Pinpoint the cell where the given text exists, returning its [X, Y] midpoint coordinate. 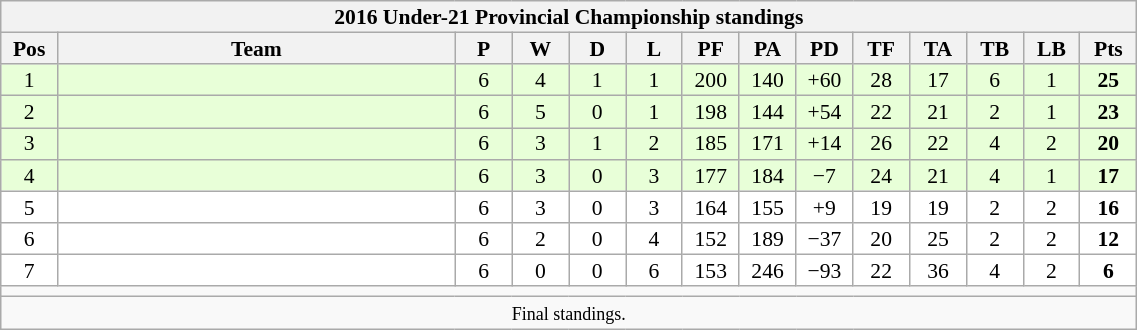
246 [768, 271]
7 [30, 271]
184 [768, 176]
200 [710, 81]
PA [768, 49]
TB [994, 49]
198 [710, 112]
16 [1108, 207]
P [484, 49]
D [598, 49]
2016 Under-21 Provincial Championship standings [569, 17]
+14 [824, 144]
144 [768, 112]
189 [768, 239]
TF [882, 49]
36 [938, 271]
Pts [1108, 49]
+9 [824, 207]
PD [824, 49]
−37 [824, 239]
+54 [824, 112]
24 [882, 176]
12 [1108, 239]
−7 [824, 176]
W [540, 49]
−93 [824, 271]
PF [710, 49]
LB [1052, 49]
L [654, 49]
177 [710, 176]
155 [768, 207]
23 [1108, 112]
Pos [30, 49]
Final standings. [569, 314]
Team [257, 49]
152 [710, 239]
185 [710, 144]
171 [768, 144]
28 [882, 81]
140 [768, 81]
153 [710, 271]
26 [882, 144]
164 [710, 207]
TA [938, 49]
+60 [824, 81]
